Capture the cell that displays the provided text and extract its (X, Y) central coordinate. 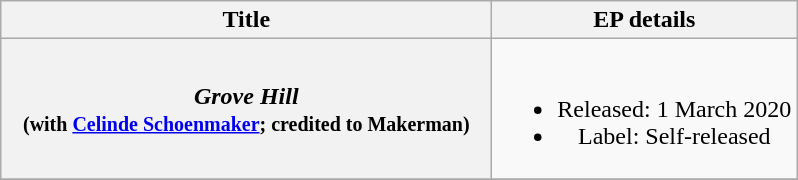
Title (246, 20)
Released: 1 March 2020Label: Self-released (644, 109)
Grove Hill(with Celinde Schoenmaker; credited to Makerman) (246, 109)
EP details (644, 20)
